From the cell containing the given text, extract its center point as [x, y] coordinate. 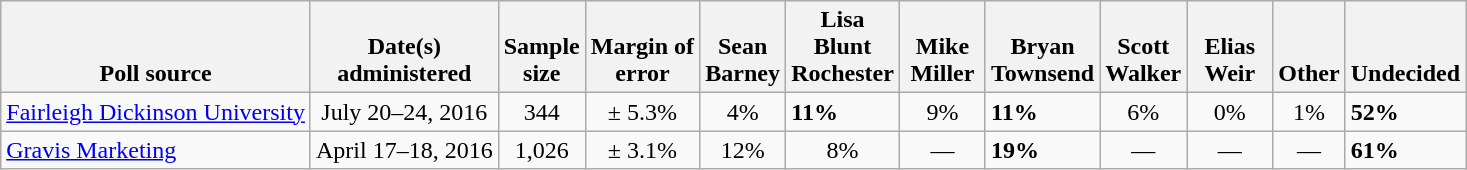
Poll source [156, 47]
4% [743, 112]
Date(s)administered [404, 47]
Undecided [1405, 47]
MikeMiller [942, 47]
SeanBarney [743, 47]
BryanTownsend [1042, 47]
± 5.3% [642, 112]
Samplesize [542, 47]
EliasWeir [1230, 47]
6% [1144, 112]
9% [942, 112]
1,026 [542, 150]
± 3.1% [642, 150]
ScottWalker [1144, 47]
Other [1309, 47]
LisaBlunt Rochester [843, 47]
12% [743, 150]
8% [843, 150]
52% [1405, 112]
19% [1042, 150]
Fairleigh Dickinson University [156, 112]
61% [1405, 150]
July 20–24, 2016 [404, 112]
April 17–18, 2016 [404, 150]
1% [1309, 112]
Margin oferror [642, 47]
344 [542, 112]
Gravis Marketing [156, 150]
0% [1230, 112]
